Provide the [x, y] coordinate of the cell's center where the given text is located.  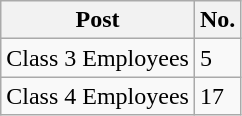
Post [98, 20]
Class 4 Employees [98, 96]
Class 3 Employees [98, 58]
No. [217, 20]
17 [217, 96]
5 [217, 58]
